From the cell containing the given text, extract its center point as (X, Y) coordinate. 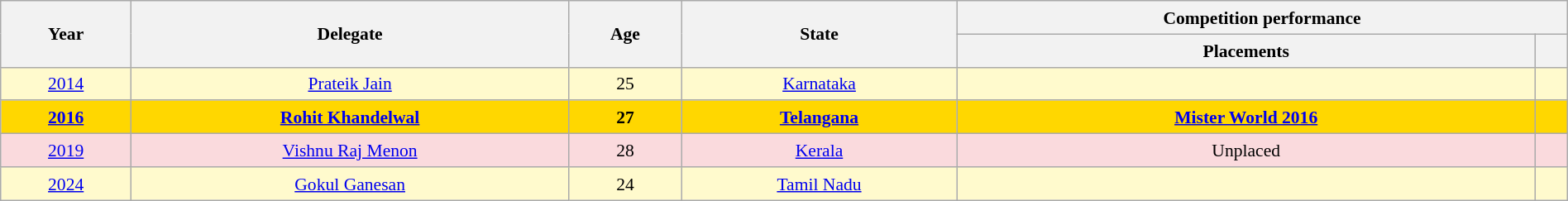
Year (66, 34)
Age (625, 34)
2019 (66, 151)
Telangana (819, 117)
Vishnu Raj Menon (351, 151)
Gokul Ganesan (351, 184)
27 (625, 117)
2024 (66, 184)
State (819, 34)
25 (625, 84)
Tamil Nadu (819, 184)
Unplaced (1246, 151)
Karnataka (819, 84)
Kerala (819, 151)
Rohit Khandelwal (351, 117)
28 (625, 151)
Mister World 2016 (1246, 117)
Delegate (351, 34)
24 (625, 184)
Competition performance (1262, 17)
2016 (66, 117)
Prateik Jain (351, 84)
2014 (66, 84)
Placements (1246, 50)
